Locate the cell with the specified text and output its [x, y] center coordinate. 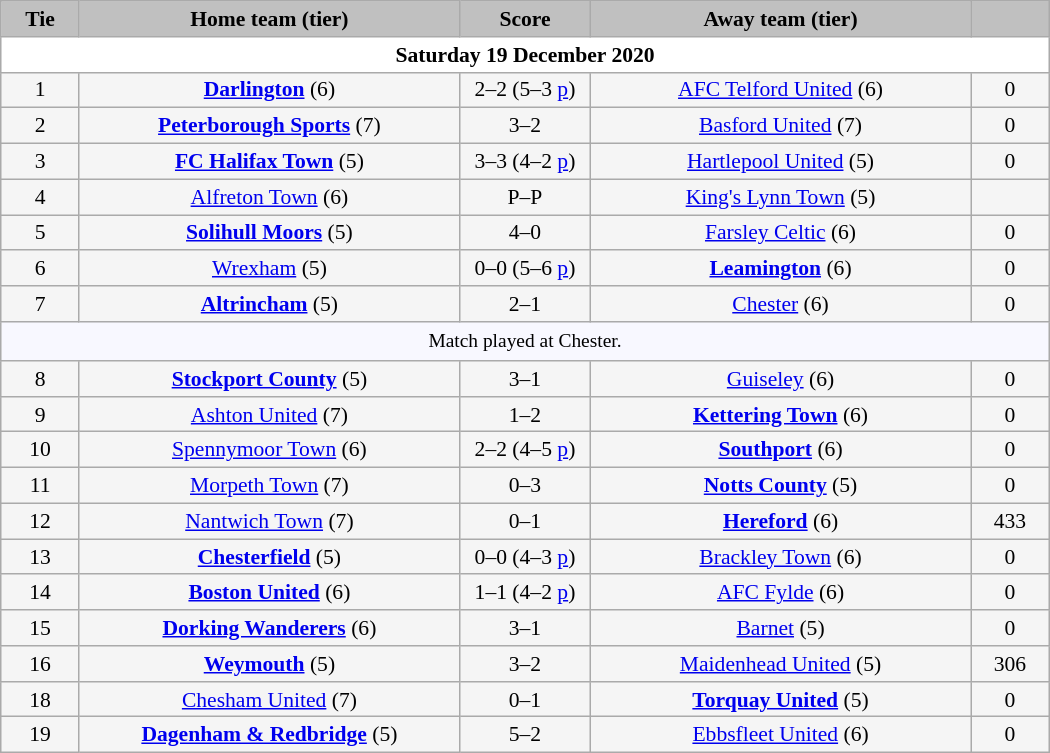
9 [40, 415]
7 [40, 304]
P–P [524, 197]
11 [40, 486]
16 [40, 664]
AFC Telford United (6) [781, 90]
306 [1010, 664]
1 [40, 90]
0–0 (4–3 p) [524, 557]
3 [40, 162]
Solihull Moors (5) [269, 233]
2 [40, 126]
Hereford (6) [781, 522]
Leamington (6) [781, 269]
Peterborough Sports (7) [269, 126]
Basford United (7) [781, 126]
19 [40, 735]
King's Lynn Town (5) [781, 197]
Barnet (5) [781, 628]
0–3 [524, 486]
13 [40, 557]
Ebbsfleet United (6) [781, 735]
4 [40, 197]
Weymouth (5) [269, 664]
Torquay United (5) [781, 700]
Guiseley (6) [781, 379]
15 [40, 628]
AFC Fylde (6) [781, 593]
2–1 [524, 304]
4–0 [524, 233]
0–0 (5–6 p) [524, 269]
Spennymoor Town (6) [269, 450]
5 [40, 233]
8 [40, 379]
6 [40, 269]
Hartlepool United (5) [781, 162]
FC Halifax Town (5) [269, 162]
Notts County (5) [781, 486]
18 [40, 700]
Kettering Town (6) [781, 415]
Chester (6) [781, 304]
5–2 [524, 735]
12 [40, 522]
Match played at Chester. [525, 342]
Tie [40, 19]
3–3 (4–2 p) [524, 162]
Chesterfield (5) [269, 557]
10 [40, 450]
Wrexham (5) [269, 269]
1–1 (4–2 p) [524, 593]
Chesham United (7) [269, 700]
Dagenham & Redbridge (5) [269, 735]
14 [40, 593]
Morpeth Town (7) [269, 486]
Darlington (6) [269, 90]
Ashton United (7) [269, 415]
Alfreton Town (6) [269, 197]
Nantwich Town (7) [269, 522]
2–2 (4–5 p) [524, 450]
Maidenhead United (5) [781, 664]
Southport (6) [781, 450]
Score [524, 19]
Dorking Wanderers (6) [269, 628]
1–2 [524, 415]
Altrincham (5) [269, 304]
Saturday 19 December 2020 [525, 55]
Farsley Celtic (6) [781, 233]
Away team (tier) [781, 19]
Boston United (6) [269, 593]
433 [1010, 522]
Brackley Town (6) [781, 557]
Stockport County (5) [269, 379]
2–2 (5–3 p) [524, 90]
Home team (tier) [269, 19]
